Find where the given text appears and provide that cell's center as (X, Y) coordinate. 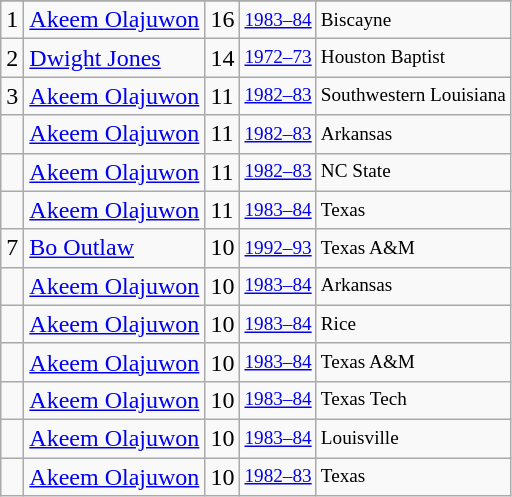
7 (12, 248)
1 (12, 20)
NC State (413, 172)
Houston Baptist (413, 58)
2 (12, 58)
Dwight Jones (114, 58)
Southwestern Louisiana (413, 96)
Rice (413, 324)
Louisville (413, 438)
14 (222, 58)
Biscayne (413, 20)
1992–93 (278, 248)
16 (222, 20)
1972–73 (278, 58)
3 (12, 96)
Texas Tech (413, 400)
Bo Outlaw (114, 248)
